Find where the given text appears and provide that cell's center as [x, y] coordinate. 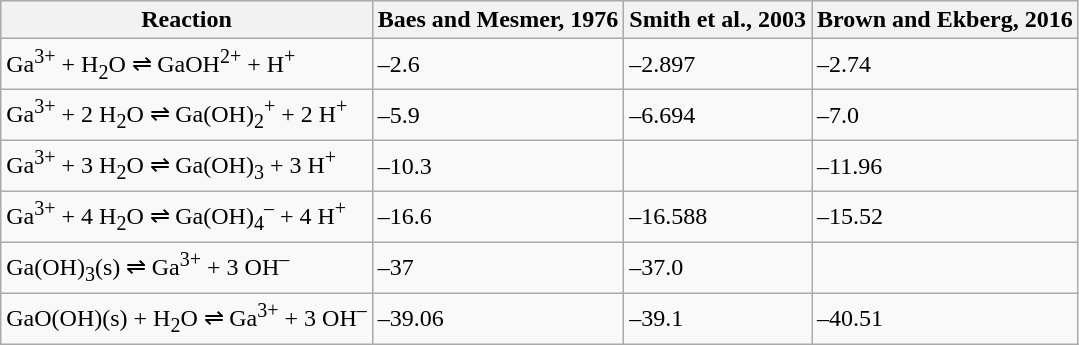
GaO(OH)(s) + H2O ⇌ Ga3+ + 3 OH– [187, 318]
–2.74 [946, 64]
–39.1 [718, 318]
Baes and Mesmer, 1976 [498, 20]
Ga3+ + 3 H2O ⇌ Ga(OH)3 + 3 H+ [187, 166]
Ga(OH)3(s) ⇌ Ga3+ + 3 OH– [187, 268]
–16.6 [498, 216]
–11.96 [946, 166]
–2.6 [498, 64]
–6.694 [718, 116]
–15.52 [946, 216]
–37 [498, 268]
–16.588 [718, 216]
Reaction [187, 20]
–39.06 [498, 318]
Ga3+ + 2 H2O ⇌ Ga(OH)2+ + 2 H+ [187, 116]
–10.3 [498, 166]
–2.897 [718, 64]
–5.9 [498, 116]
Ga3+ + H2O ⇌ GaOH2+ + H+ [187, 64]
–37.0 [718, 268]
Smith et al., 2003 [718, 20]
Brown and Ekberg, 2016 [946, 20]
–7.0 [946, 116]
Ga3+ + 4 H2O ⇌ Ga(OH)4– + 4 H+ [187, 216]
–40.51 [946, 318]
